Extract the [x, y] coordinate from the center of the cell holding the provided text.  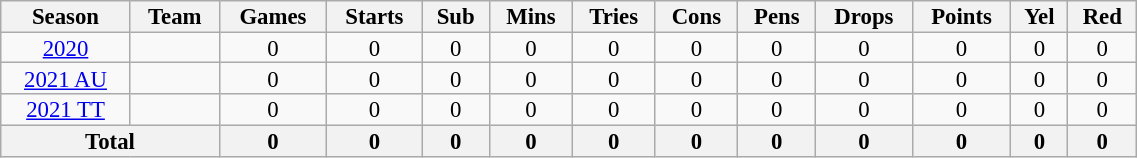
Red [1102, 16]
Drops [864, 16]
Team [174, 16]
Starts [374, 16]
Pens [777, 16]
Tries [613, 16]
Yel [1040, 16]
2021 TT [66, 110]
Games [273, 16]
Total [110, 140]
Points [962, 16]
2021 AU [66, 78]
Mins [530, 16]
2020 [66, 48]
Sub [456, 16]
Cons [696, 16]
Season [66, 16]
